Extract the [X, Y] coordinate from the center of the cell holding the provided text.  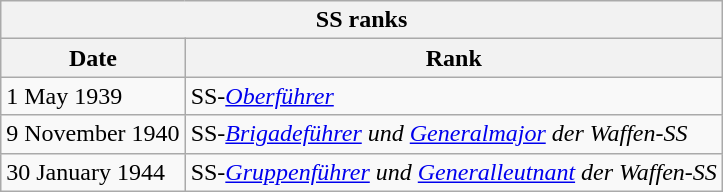
1 May 1939 [93, 96]
Rank [454, 58]
Date [93, 58]
9 November 1940 [93, 134]
30 January 1944 [93, 172]
SS-Oberführer [454, 96]
SS-Brigadeführer und Generalmajor der Waffen-SS [454, 134]
SS ranks [362, 20]
SS-Gruppenführer und Generalleutnant der Waffen-SS [454, 172]
